Search for the cell housing the specified text and yield its [X, Y] center coordinate. 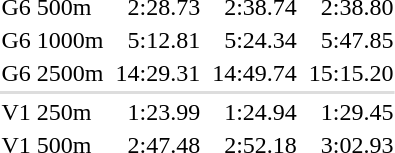
1:29.45 [351, 112]
15:15.20 [351, 73]
1:24.94 [255, 112]
5:47.85 [351, 40]
G6 2500m [52, 73]
G6 1000m [52, 40]
14:49.74 [255, 73]
V1 250m [52, 112]
14:29.31 [158, 73]
5:12.81 [158, 40]
5:24.34 [255, 40]
1:23.99 [158, 112]
